Locate the cell with the specified text and output its [x, y] center coordinate. 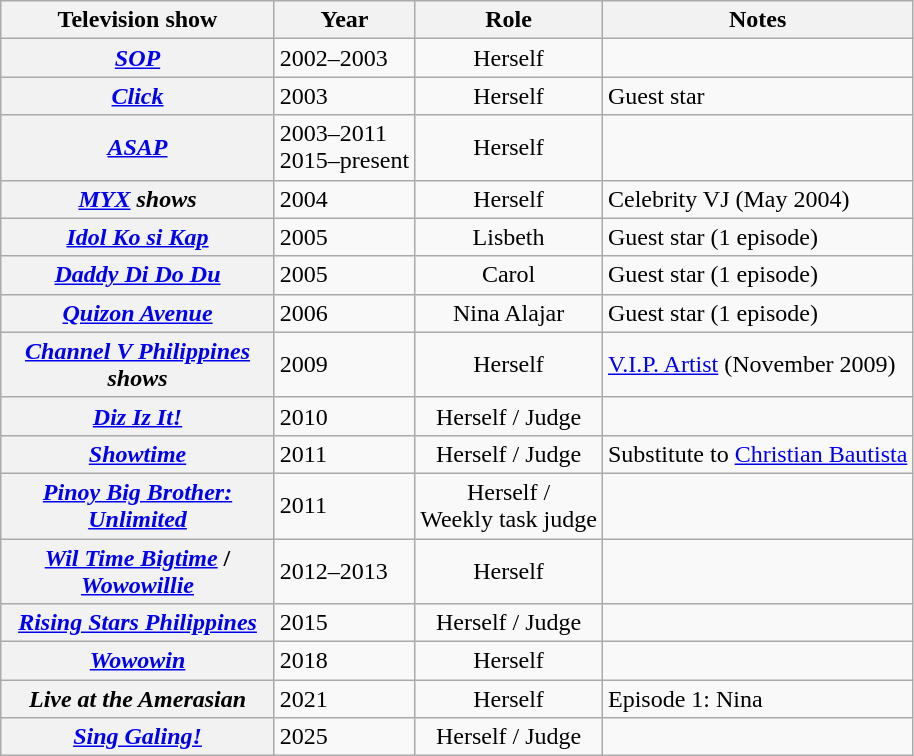
2003 [344, 96]
2002–2003 [344, 58]
Substitute to Christian Bautista [757, 454]
Role [509, 20]
Sing Galing! [138, 737]
Diz Iz It! [138, 416]
Herself /Weekly task judge [509, 506]
2010 [344, 416]
2025 [344, 737]
Showtime [138, 454]
MYX shows [138, 199]
Live at the Amerasian [138, 699]
Click [138, 96]
2009 [344, 364]
Lisbeth [509, 237]
Idol Ko si Kap [138, 237]
Celebrity VJ (May 2004) [757, 199]
ASAP [138, 148]
Guest star [757, 96]
Rising Stars Philippines [138, 623]
Wowowin [138, 661]
Carol [509, 275]
Nina Alajar [509, 313]
SOP [138, 58]
2018 [344, 661]
2015 [344, 623]
Wil Time Bigtime / Wowowillie [138, 570]
2003–20112015–present [344, 148]
Episode 1: Nina [757, 699]
2006 [344, 313]
2004 [344, 199]
Pinoy Big Brother: Unlimited [138, 506]
2012–2013 [344, 570]
Channel V Philippines shows [138, 364]
Daddy Di Do Du [138, 275]
V.I.P. Artist (November 2009) [757, 364]
Quizon Avenue [138, 313]
Notes [757, 20]
2021 [344, 699]
Television show [138, 20]
Year [344, 20]
